Locate the cell with the specified text and output its (X, Y) center coordinate. 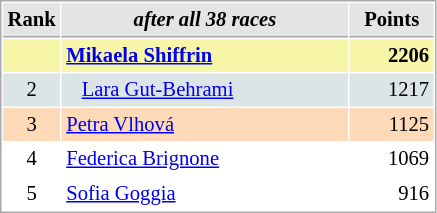
1069 (392, 158)
5 (32, 194)
Sofia Goggia (205, 194)
916 (392, 194)
2206 (392, 56)
Petra Vlhová (205, 124)
Points (392, 20)
2 (32, 90)
1217 (392, 90)
Mikaela Shiffrin (205, 56)
Lara Gut-Behrami (205, 90)
4 (32, 158)
1125 (392, 124)
after all 38 races (205, 20)
Rank (32, 20)
Federica Brignone (205, 158)
3 (32, 124)
